For the text-containing cell, return its midpoint in (X, Y) coordinate format. 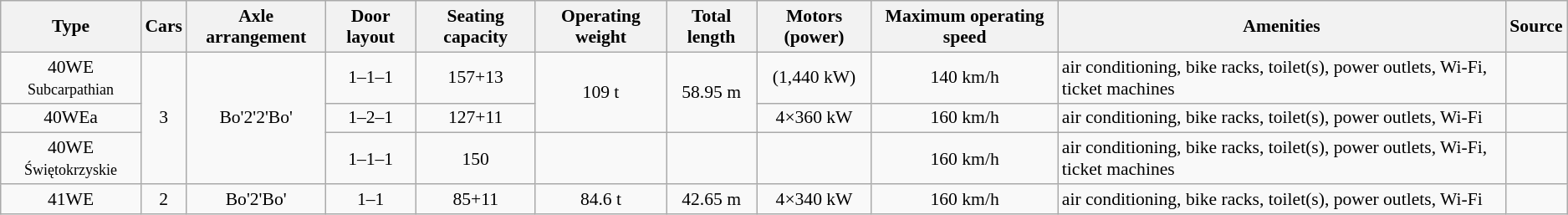
3 (163, 118)
Source (1535, 27)
109 t (600, 92)
4×360 kW (815, 118)
41WE (71, 199)
42.65 m (711, 199)
4×340 kW (815, 199)
40WE Świętokrzyskie (71, 159)
Operating weight (600, 27)
84.6 t (600, 199)
Amenities (1281, 27)
40WE Subcarpathian (71, 77)
40WEa (71, 118)
85+11 (476, 199)
2 (163, 199)
58.95 m (711, 92)
Bo'2'2'Bo' (256, 118)
Total length (711, 27)
127+11 (476, 118)
Cars (163, 27)
(1,440 kW) (815, 77)
Motors (power) (815, 27)
Axle arrangement (256, 27)
157+13 (476, 77)
Type (71, 27)
1–1 (370, 199)
Seating capacity (476, 27)
Door layout (370, 27)
140 km/h (964, 77)
Bo'2'Bo' (256, 199)
150 (476, 159)
1–2–1 (370, 118)
Maximum operating speed (964, 27)
